Locate the cell with the specified text and output its (X, Y) center coordinate. 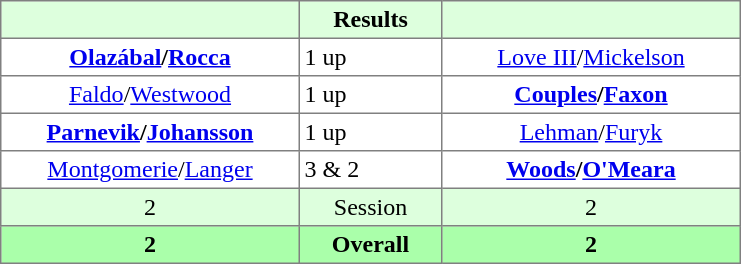
Woods/O'Meara (591, 170)
3 & 2 (370, 170)
Results (370, 20)
Love III/Mickelson (591, 57)
Parnevik/Johansson (150, 132)
Montgomerie/Langer (150, 170)
Overall (370, 245)
Faldo/Westwood (150, 95)
Couples/Faxon (591, 95)
Olazábal/Rocca (150, 57)
Session (370, 207)
Lehman/Furyk (591, 132)
